Output the [X, Y] coordinate of the center of the cell containing the given text.  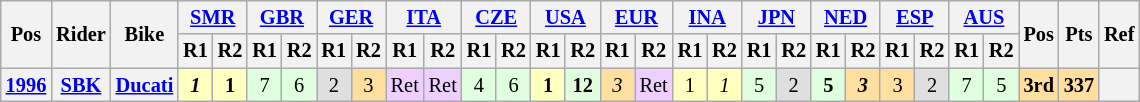
4 [480, 85]
NED [846, 17]
SMR [212, 17]
Bike [144, 34]
GER [350, 17]
SBK [81, 85]
EUR [636, 17]
12 [582, 85]
AUS [984, 17]
Pts [1079, 34]
ESP [914, 17]
Ref [1119, 34]
USA [566, 17]
337 [1079, 85]
CZE [496, 17]
1996 [26, 85]
3rd [1039, 85]
ITA [424, 17]
Rider [81, 34]
GBR [282, 17]
Ducati [144, 85]
INA [708, 17]
JPN [776, 17]
